Output the [X, Y] coordinate of the center of the cell containing the given text.  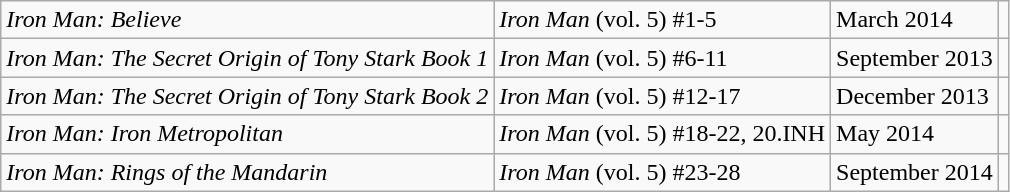
September 2014 [915, 172]
September 2013 [915, 58]
Iron Man: Iron Metropolitan [248, 134]
Iron Man: The Secret Origin of Tony Stark Book 2 [248, 96]
Iron Man (vol. 5) #23-28 [662, 172]
Iron Man (vol. 5) #6-11 [662, 58]
December 2013 [915, 96]
Iron Man (vol. 5) #1-5 [662, 20]
Iron Man (vol. 5) #12-17 [662, 96]
Iron Man: Rings of the Mandarin [248, 172]
March 2014 [915, 20]
Iron Man (vol. 5) #18-22, 20.INH [662, 134]
May 2014 [915, 134]
Iron Man: The Secret Origin of Tony Stark Book 1 [248, 58]
Iron Man: Believe [248, 20]
